Scan for the cell matching the given text and deliver its (X, Y) coordinate at center. 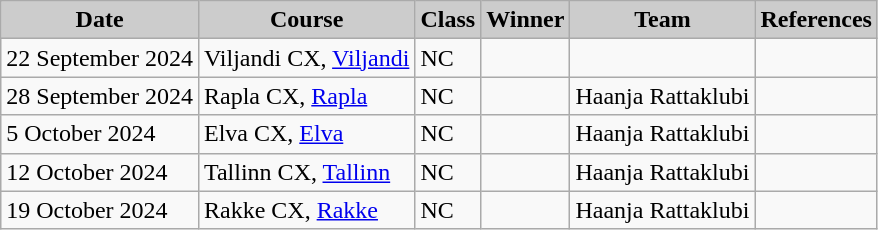
Tallinn CX, Tallinn (306, 172)
References (816, 20)
Winner (526, 20)
Date (100, 20)
19 October 2024 (100, 210)
28 September 2024 (100, 96)
5 October 2024 (100, 134)
Rapla CX, Rapla (306, 96)
12 October 2024 (100, 172)
Rakke CX, Rakke (306, 210)
Class (448, 20)
Viljandi CX, Viljandi (306, 58)
Course (306, 20)
22 September 2024 (100, 58)
Team (662, 20)
Elva CX, Elva (306, 134)
